Output the [x, y] coordinate of the center of the cell containing the given text.  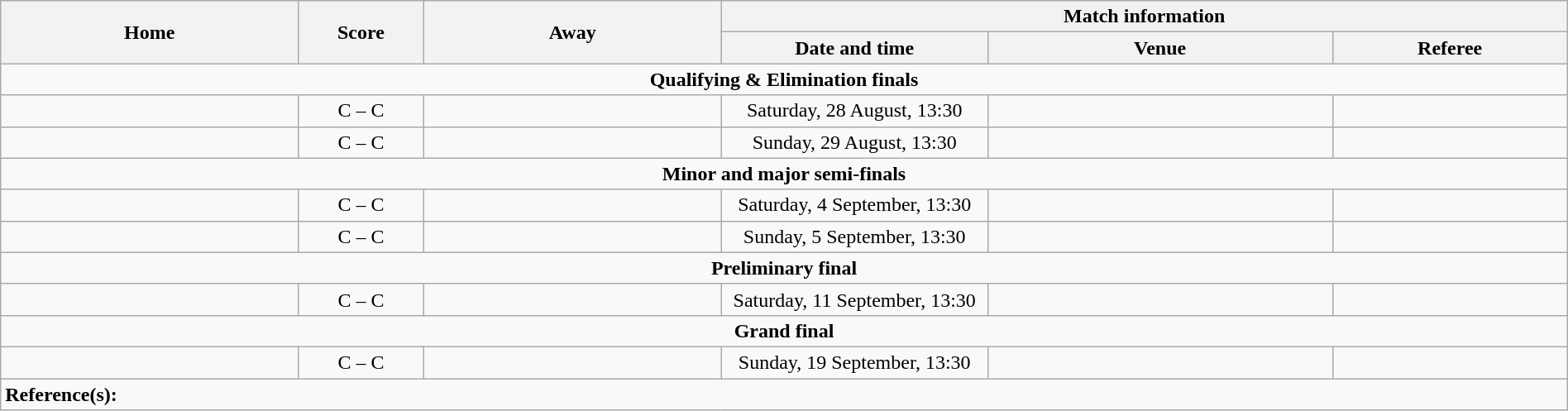
Qualifying & Elimination finals [784, 79]
Saturday, 4 September, 13:30 [854, 205]
Preliminary final [784, 268]
Away [572, 32]
Home [150, 32]
Minor and major semi-finals [784, 174]
Grand final [784, 331]
Venue [1159, 48]
Saturday, 11 September, 13:30 [854, 299]
Referee [1450, 48]
Score [361, 32]
Sunday, 19 September, 13:30 [854, 362]
Saturday, 28 August, 13:30 [854, 111]
Sunday, 29 August, 13:30 [854, 142]
Match information [1145, 17]
Sunday, 5 September, 13:30 [854, 237]
Date and time [854, 48]
Reference(s): [784, 394]
